Scan for the cell matching the given text and deliver its (X, Y) coordinate at center. 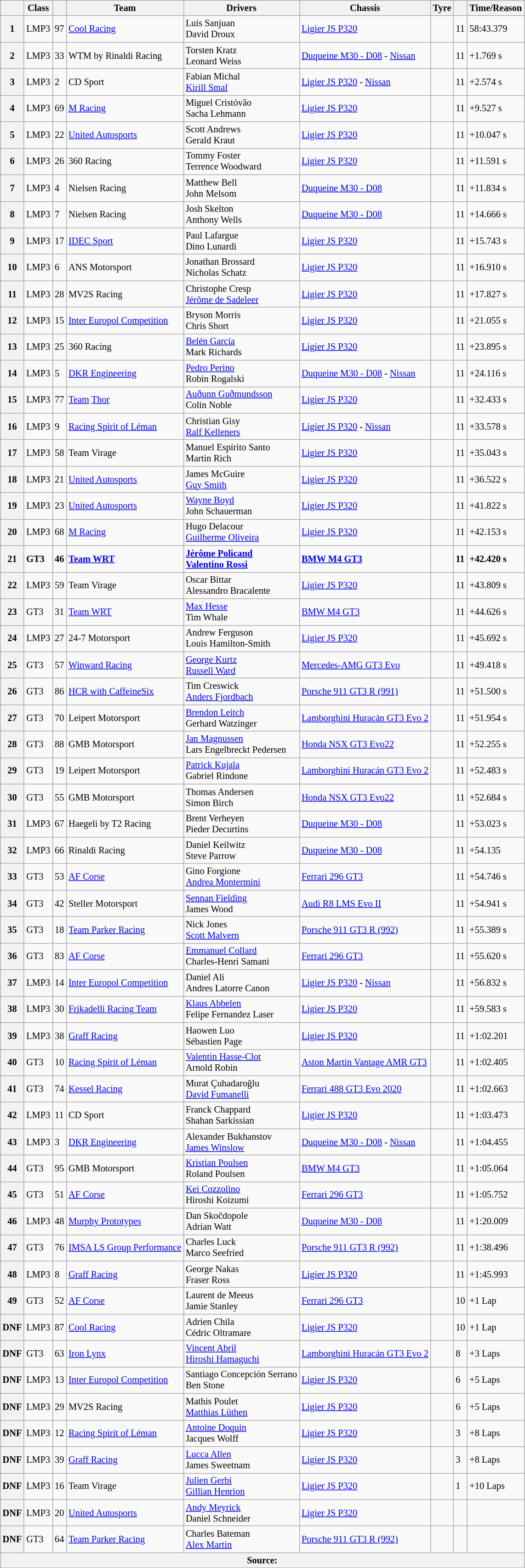
Emmanuel Collard Charles-Henri Samani (241, 956)
Luis Sanjuan David Droux (241, 29)
Vincent Abril Hiroshi Hamaguchi (241, 1354)
Ferrari 488 GT3 Evo 2020 (365, 1089)
Scott Andrews Gerald Kraut (241, 135)
+55.389 s (496, 930)
47 (12, 1248)
40 (12, 1062)
63 (59, 1354)
Time/Reason (496, 8)
Bryson Morris Chris Short (241, 320)
James McGuire Guy Smith (241, 479)
Pedro Perino Robin Rogalski (241, 374)
Thomas Andersen Simon Birch (241, 797)
+2.574 s (496, 82)
+59.583 s (496, 1009)
Wayne Boyd John Schauerman (241, 506)
Kristian Poulsen Roland Poulsen (241, 1168)
97 (59, 29)
+21.055 s (496, 320)
HCR with CaffeineSix (125, 691)
Class (38, 8)
Adrien Chila Cédric Oltramare (241, 1327)
58 (59, 453)
+24.116 s (496, 374)
Christophe Cresp Jérôme de Sadeleer (241, 294)
+33.578 s (496, 426)
Kei Cozzolino Hiroshi Koizumi (241, 1195)
Brent Verheyen Pieder Decurtins (241, 824)
+54.746 s (496, 877)
Nick Jones Scott Malvern (241, 930)
ANS Motorsport (125, 267)
Mercedes-AMG GT3 Evo (365, 665)
76 (59, 1248)
Daniel Keilwitz Steve Parrow (241, 850)
+43.809 s (496, 585)
IMSA LS Group Performance (125, 1248)
+3 Laps (496, 1354)
+10.047 s (496, 135)
24-7 Motorsport (125, 638)
+10 Laps (496, 1486)
52 (59, 1301)
+16.910 s (496, 267)
+1:02.663 (496, 1089)
Belén García Mark Richards (241, 347)
Dan Skočdopole Adrian Watt (241, 1221)
George Nakas Fraser Ross (241, 1274)
Frikadelli Racing Team (125, 1009)
Valentin Hasse-Clot Arnold Robin (241, 1062)
+52.684 s (496, 797)
+42.153 s (496, 532)
Haegeli by T2 Racing (125, 824)
Andy Meyrick Daniel Schneider (241, 1513)
49 (12, 1301)
+11.834 s (496, 188)
24 (12, 638)
86 (59, 691)
+44.626 s (496, 612)
34 (12, 903)
+1:38.496 (496, 1248)
+1:05.064 (496, 1168)
George Kurtz Russell Ward (241, 665)
Laurent de Meeus Jamie Stanley (241, 1301)
32 (12, 850)
69 (59, 108)
+11.591 s (496, 161)
+1:45.993 (496, 1274)
+36.522 s (496, 479)
Iron Lynx (125, 1354)
Kessel Racing (125, 1089)
+35.043 s (496, 453)
Lucca Allen James Sweetnam (241, 1460)
+52.255 s (496, 744)
70 (59, 718)
51 (59, 1195)
64 (59, 1539)
+42.420 s (496, 559)
+51.500 s (496, 691)
Torsten Kratz Leonard Weiss (241, 56)
Tim Creswick Anders Fjordbach (241, 691)
74 (59, 1089)
Sennan Fielding James Wood (241, 903)
+1:20.009 (496, 1221)
Steller Motorsport (125, 903)
Charles Bateman Alex Martin (241, 1539)
36 (12, 956)
Julien Gerbi Gillian Henrion (241, 1486)
Haowen Luo Sébastien Page (241, 1036)
Rinaldi Racing (125, 850)
+9.527 s (496, 108)
+1:04.455 (496, 1142)
Franck Chappard Shahan Sarkissian (241, 1115)
+32.433 s (496, 400)
Tommy Foster Terrence Woodward (241, 161)
95 (59, 1168)
Team (125, 8)
Winward Racing (125, 665)
+1:02.201 (496, 1036)
45 (12, 1195)
Auðunn Guðmundsson Colin Noble (241, 400)
37 (12, 983)
Jonathan Brossard Nicholas Schatz (241, 267)
Brendon Leitch Gerhard Watzinger (241, 718)
+15.743 s (496, 241)
53 (59, 877)
Aston Martin Vantage AMR GT3 (365, 1062)
+1:03.473 (496, 1115)
+54.135 (496, 850)
Hugo Delacour Guilherme Oliveira (241, 532)
77 (59, 400)
88 (59, 744)
Fabian Michal Kirill Smal (241, 82)
+45.692 s (496, 638)
Daniel Ali Andres Latorre Canon (241, 983)
Patrick Kujala Gabriel Rindone (241, 771)
+17.827 s (496, 294)
Audi R8 LMS Evo II (365, 903)
+56.832 s (496, 983)
43 (12, 1142)
Max Hesse Tim Whale (241, 612)
+53.023 s (496, 824)
Santiago Concepción Serrano Ben Stone (241, 1380)
68 (59, 532)
Murat Çuhadaroğlu David Fumanelli (241, 1089)
87 (59, 1327)
Manuel Espírito Santo Martin Rich (241, 453)
67 (59, 824)
Murphy Prototypes (125, 1221)
55 (59, 797)
83 (59, 956)
Tyre (442, 8)
Klaus Abbelen Felipe Fernandez Laser (241, 1009)
+49.418 s (496, 665)
Charles Luck Marco Seefried (241, 1248)
Josh Skelton Anthony Wells (241, 215)
Team Thor (125, 400)
+55.620 s (496, 956)
Jan Magnussen Lars Engelbreckt Pedersen (241, 744)
57 (59, 665)
+1:05.752 (496, 1195)
Mathis Poulet Matthias Lüthen (241, 1407)
Jérôme Policand Valentino Rossi (241, 559)
Chassis (365, 8)
+1:02.405 (496, 1062)
Source: (262, 1560)
Christian Gisy Ralf Kelleners (241, 426)
35 (12, 930)
+1.769 s (496, 56)
+51.954 s (496, 718)
+14.666 s (496, 215)
59 (59, 585)
Antoine Doquin Jacques Wolff (241, 1433)
Andrew Ferguson Louis Hamilton-Smith (241, 638)
Oscar Bittar Alessandro Bracalente (241, 585)
66 (59, 850)
Gino Forgione Andrea Montermini (241, 877)
44 (12, 1168)
58:43.379 (496, 29)
WTM by Rinaldi Racing (125, 56)
IDEC Sport (125, 241)
+52.483 s (496, 771)
Matthew Bell John Melsom (241, 188)
Miguel Cristóvão Sacha Lehmann (241, 108)
Porsche 911 GT3 R (991) (365, 691)
+41.822 s (496, 506)
+23.895 s (496, 347)
Drivers (241, 8)
41 (12, 1089)
Paul Lafargue Dino Lunardi (241, 241)
+54.941 s (496, 903)
Alexander Bukhanstov James Winslow (241, 1142)
